Locate the cell with the specified text and output its (x, y) center coordinate. 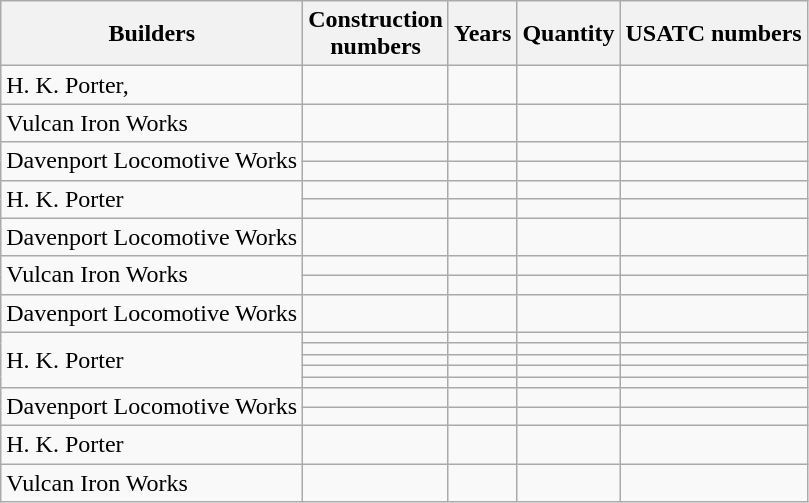
Quantity (568, 34)
USATC numbers (714, 34)
H. K. Porter, (152, 85)
Years (482, 34)
Builders (152, 34)
Construction numbers (376, 34)
